Provide the [X, Y] coordinate of the cell's center where the given text is located.  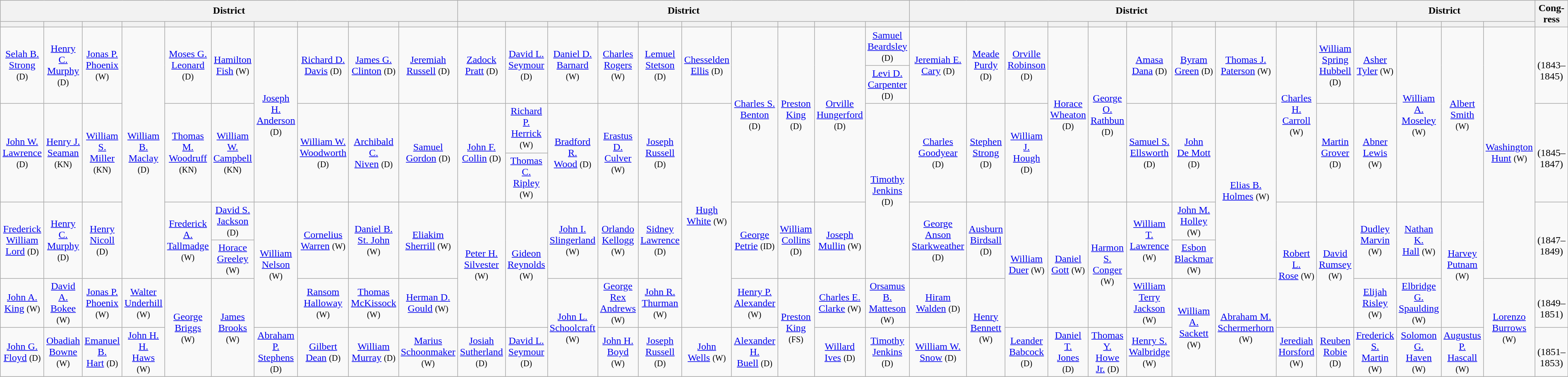
(1851–1853) [1551, 352]
Thomas J.Paterson (W) [1246, 65]
WillardIves (D) [840, 352]
George O.Rathbun (D) [1107, 115]
CharlesGoodyear(D) [938, 153]
LemuelStetson (D) [660, 65]
AbnerLewis (W) [1375, 153]
Jeremiah E.Cary (D) [938, 65]
William J.Hough (D) [1027, 153]
WilliamDuer (W) [1027, 265]
GeorgeAnsonStarkweather(D) [938, 240]
Levi D.Carpenter (D) [887, 84]
John M.Holley (W) [1194, 221]
William W.Campbell(KN) [233, 153]
John A.King (W) [22, 303]
William T.Lawrence (W) [1149, 240]
AlbertSmith (W) [1463, 115]
Henry P.Alexander (W) [755, 303]
John W.Lawrence(D) [22, 153]
Daniel D.Barnard (W) [573, 65]
William W.Woodworth(D) [323, 153]
SamuelBeardsley (D) [887, 46]
HoraceGreeley (W) [233, 259]
HarveyPutnam(W) [1463, 265]
AusburnBirdsall(D) [986, 240]
Daniel B.St. John (W) [374, 240]
ElijahRisley (W) [1375, 303]
JeremiahRussell (D) [428, 65]
John R.Thurman (W) [660, 303]
Richard D.Davis (D) [323, 65]
WalterUnderhill (W) [143, 303]
Solomon G.Haven (W) [1419, 352]
FrederickA.Tallmadge(W) [188, 240]
Bradford R.Wood (D) [573, 153]
DavidRumsey(W) [1335, 265]
RansomHalloway (W) [323, 303]
Alexander H.Buell (D) [755, 352]
Elias B.Holmes (W) [1246, 191]
SamuelGordon (D) [428, 153]
Nathan K.Hall (W) [1419, 240]
AsherTyler (W) [1375, 65]
StephenStrong(D) [986, 153]
Orsamus B.Matteson (W) [887, 303]
GilbertDean (D) [323, 352]
Charles E.Clarke (W) [840, 303]
ThomasMcKissock (W) [374, 303]
ChesseldenEllis (D) [707, 65]
Archibald C.Niven (D) [374, 153]
Daniel T.Jones (D) [1068, 352]
Abraham M.Schermerhorn(W) [1246, 327]
Henry S.Walbridge (W) [1149, 352]
Harmon S.Conger (W) [1107, 265]
GeorgeBriggs (W) [188, 327]
GeorgePetrie (ID) [755, 240]
John I.Slingerland(W) [573, 240]
Thomas C.Ripley (W) [526, 177]
ByramGreen (D) [1194, 65]
GideonReynolds(W) [526, 265]
Richard P.Herrick (W) [526, 128]
Cong­ress [1551, 14]
MariusSchoonmaker (W) [428, 352]
JohnDe Mott (D) [1194, 153]
(1847–1849) [1551, 240]
Samuel S.Ellsworth (D) [1149, 153]
JamesBrooks (W) [233, 327]
JohnWells (W) [707, 352]
Abraham P.Stephens (D) [276, 352]
LorenzoBurrows (W) [1509, 327]
WilliamCollins(D) [796, 240]
SidneyLawrence (D) [660, 240]
OrlandoKellogg (W) [618, 240]
DanielGott (W) [1068, 265]
ThomasM.Woodruff(KN) [188, 153]
Robert L.Rose (W) [1297, 265]
PrestonKing (D) [796, 115]
(1849–1851) [1551, 303]
Henry J.Seaman(KN) [63, 153]
William S.Miller (KN) [102, 153]
James G.Clinton (D) [374, 65]
WilliamNelson (W) [276, 265]
PrestonKing (FS) [796, 327]
Thomas Y.Howe Jr. (D) [1107, 352]
HiramWalden (D) [938, 303]
HenryNicoll (D) [102, 240]
WashingtonHunt (W) [1509, 153]
WilliamMurray (D) [374, 352]
George RexAndrews (W) [618, 303]
FrederickWilliamLord (D) [22, 240]
JosephMullin (W) [840, 240]
Joseph H.Anderson (D) [276, 115]
John L.Schoolcraft(W) [573, 327]
Erastus D.Culver (W) [618, 153]
(1843–1845) [1551, 65]
(1845–1847) [1551, 153]
JosiahSutherland (D) [482, 352]
AmasaDana (D) [1149, 65]
Selah B.Strong(D) [22, 65]
John F.Collin (D) [482, 153]
Frederick S.Martin (W) [1375, 352]
Augustus P.Hascall (W) [1463, 352]
ReubenRobie (D) [1335, 352]
OrvilleHungerford(D) [840, 115]
David A.Bokee (W) [63, 303]
Herman D.Gould (W) [428, 303]
JerediahHorsford (W) [1297, 352]
HughWhite (W) [707, 215]
LeanderBabcock (D) [1027, 352]
WilliamSpringHubbell(D) [1335, 65]
Moses G.Leonard(D) [188, 65]
William A.Moseley (W) [1419, 115]
Charles S.Benton (D) [755, 115]
CharlesRogers (W) [618, 65]
CorneliusWarren (W) [323, 240]
Charles H.Carroll (W) [1297, 115]
William B.Maclay (D) [143, 153]
HoraceWheaton(D) [1068, 115]
OrvilleRobinson(D) [1027, 65]
ObadiahBowne (W) [63, 352]
William W.Snow (D) [938, 352]
MeadePurdy (D) [986, 65]
DudleyMarvin (W) [1375, 240]
John H. H.Haws (W) [143, 352]
EliakimSherrill (W) [428, 240]
HamiltonFish (W) [233, 65]
John G.Floyd (D) [22, 352]
MartinGrover (D) [1335, 153]
Emanuel B.Hart (D) [102, 352]
Elbridge G.Spaulding (W) [1419, 303]
HenryBennett(W) [986, 327]
William TerryJackson (W) [1149, 303]
EsbonBlackmar (W) [1194, 259]
ZadockPratt (D) [482, 65]
Peter H.Silvester (W) [482, 265]
John H.Boyd (W) [618, 352]
David S.Jackson (D) [233, 221]
William A.Sackett (W) [1194, 327]
